From the cell containing the given text, extract its center point as [x, y] coordinate. 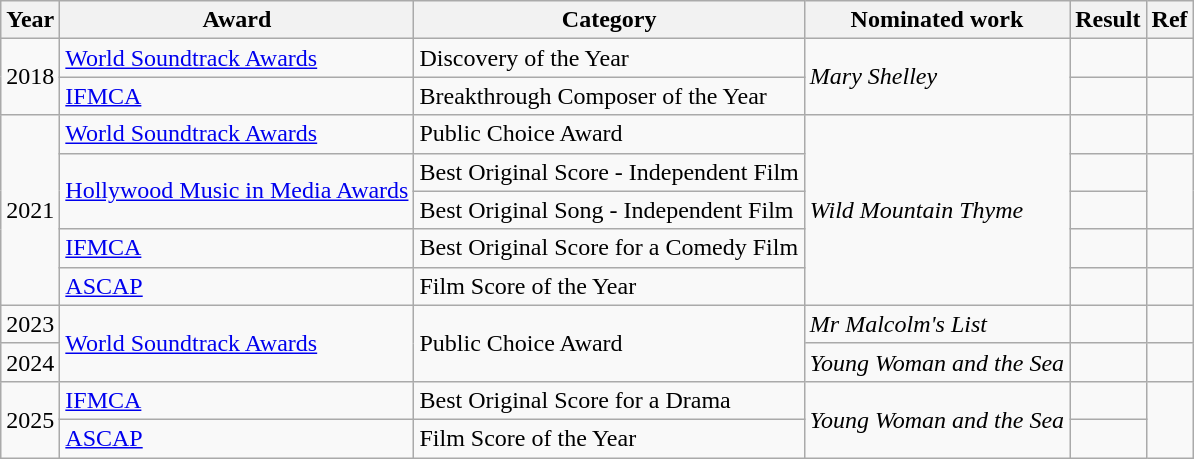
Best Original Score for a Drama [609, 400]
Mary Shelley [936, 77]
2025 [30, 419]
2023 [30, 324]
Result [1108, 20]
Breakthrough Composer of the Year [609, 96]
Award [237, 20]
2018 [30, 77]
2021 [30, 210]
Wild Mountain Thyme [936, 210]
2024 [30, 362]
Mr Malcolm's List [936, 324]
Hollywood Music in Media Awards [237, 191]
Category [609, 20]
Discovery of the Year [609, 58]
Best Original Song - Independent Film [609, 210]
Best Original Score for a Comedy Film [609, 248]
Ref [1170, 20]
Year [30, 20]
Best Original Score - Independent Film [609, 172]
Nominated work [936, 20]
